Return the [x, y] coordinate for the center point of the cell that contains the specified text.  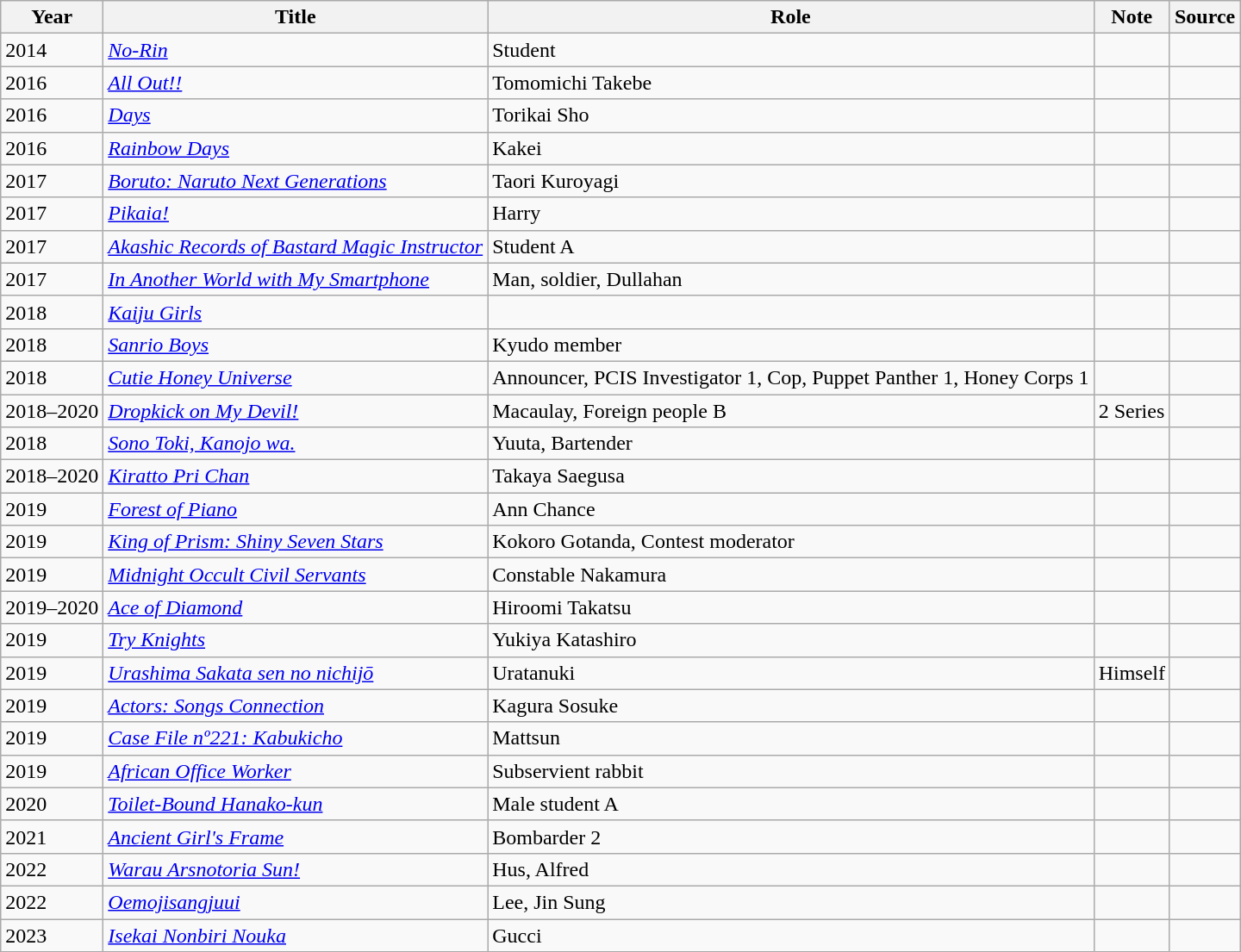
Takaya Saegusa [791, 476]
Gucci [791, 935]
All Out!! [296, 83]
Ancient Girl's Frame [296, 837]
2023 [52, 935]
Subservient rabbit [791, 771]
Note [1132, 17]
2014 [52, 50]
African Office Worker [296, 771]
Kiratto Pri Chan [296, 476]
Boruto: Naruto Next Generations [296, 181]
Student [791, 50]
Sono Toki, Kanojo wa. [296, 444]
Year [52, 17]
Yuuta, Bartender [791, 444]
No-Rin [296, 50]
2019–2020 [52, 607]
Try Knights [296, 640]
Lee, Jin Sung [791, 902]
2 Series [1132, 411]
Himself [1132, 673]
Tomomichi Takebe [791, 83]
In Another World with My Smartphone [296, 279]
Toilet-Bound Hanako-kun [296, 804]
Kaiju Girls [296, 312]
Macaulay, Foreign people B [791, 411]
Rainbow Days [296, 148]
Forest of Piano [296, 509]
Bombarder 2 [791, 837]
Case File nº221: Kabukicho [296, 738]
Uratanuki [791, 673]
Torikai Sho [791, 115]
Hiroomi Takatsu [791, 607]
Yukiya Katashiro [791, 640]
Actors: Songs Connection [296, 706]
Hus, Alfred [791, 869]
Kokoro Gotanda, Contest moderator [791, 542]
2020 [52, 804]
Isekai Nonbiri Nouka [296, 935]
Title [296, 17]
King of Prism: Shiny Seven Stars [296, 542]
Male student A [791, 804]
Kagura Sosuke [791, 706]
Kakei [791, 148]
Oemojisangjuui [296, 902]
Role [791, 17]
Akashic Records of Bastard Magic Instructor [296, 246]
Urashima Sakata sen no nichijō [296, 673]
Warau Arsnotoria Sun! [296, 869]
Constable Nakamura [791, 575]
Mattsun [791, 738]
Taori Kuroyagi [791, 181]
Source [1205, 17]
Ace of Diamond [296, 607]
Midnight Occult Civil Servants [296, 575]
Ann Chance [791, 509]
Pikaia! [296, 214]
Cutie Honey Universe [296, 377]
Man, soldier, Dullahan [791, 279]
Sanrio Boys [296, 345]
2021 [52, 837]
Days [296, 115]
Dropkick on My Devil! [296, 411]
Announcer, PCIS Investigator 1, Cop, Puppet Panther 1, Honey Corps 1 [791, 377]
Student A [791, 246]
Harry [791, 214]
Kyudo member [791, 345]
